Output the [X, Y] coordinate of the center of the cell containing the given text.  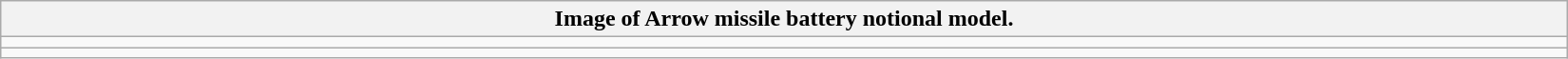
Image of Arrow missile battery notional model. [784, 19]
